From the cell containing the given text, extract its center point as [X, Y] coordinate. 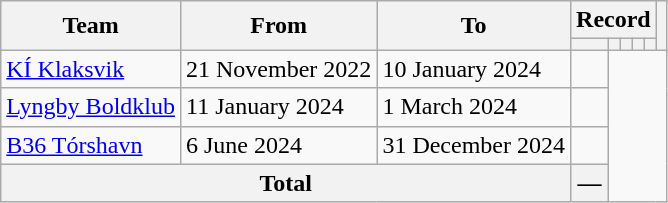
KÍ Klaksvik [91, 69]
— [590, 183]
10 January 2024 [474, 69]
6 June 2024 [278, 145]
Record [614, 20]
11 January 2024 [278, 107]
To [474, 26]
From [278, 26]
21 November 2022 [278, 69]
31 December 2024 [474, 145]
Lyngby Boldklub [91, 107]
Team [91, 26]
1 March 2024 [474, 107]
B36 Tórshavn [91, 145]
Total [286, 183]
